Extract the [X, Y] coordinate from the center of the cell holding the provided text.  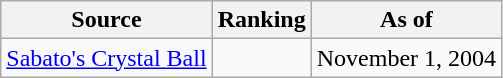
Sabato's Crystal Ball [106, 58]
Ranking [262, 20]
November 1, 2004 [406, 58]
As of [406, 20]
Source [106, 20]
